Return [X, Y] of the center of cell containing provided text 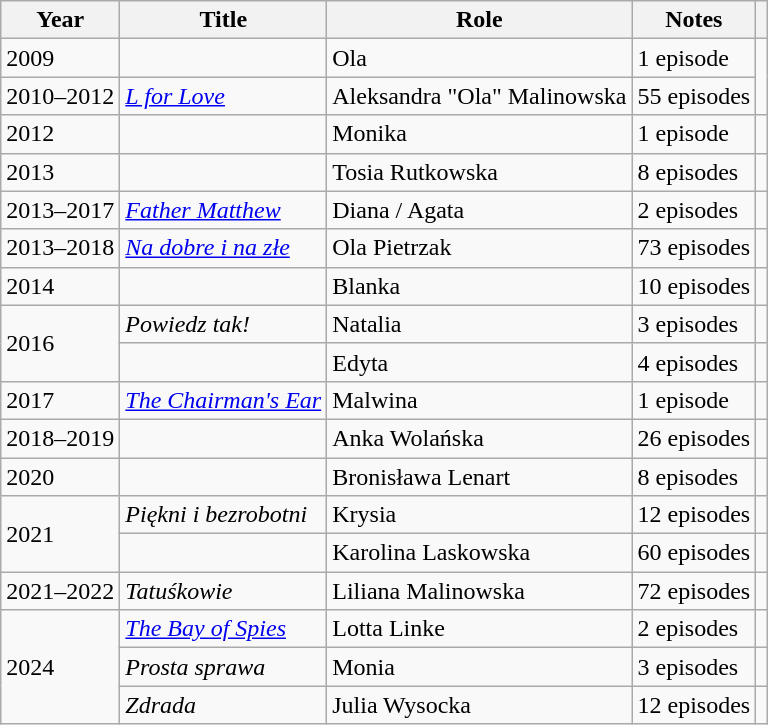
Ola Pietrzak [480, 248]
2013 [60, 172]
Natalia [480, 324]
2018–2019 [60, 438]
Title [224, 20]
Zdrada [224, 705]
L for Love [224, 96]
2014 [60, 286]
2013–2017 [60, 210]
55 episodes [694, 96]
Powiedz tak! [224, 324]
Year [60, 20]
2020 [60, 477]
Lotta Linke [480, 629]
Tosia Rutkowska [480, 172]
Piękni i bezrobotni [224, 515]
2010–2012 [60, 96]
73 episodes [694, 248]
2012 [60, 134]
Julia Wysocka [480, 705]
Aleksandra "Ola" Malinowska [480, 96]
2024 [60, 667]
The Chairman's Ear [224, 400]
Father Matthew [224, 210]
Edyta [480, 362]
Prosta sprawa [224, 667]
Notes [694, 20]
Krysia [480, 515]
26 episodes [694, 438]
2009 [60, 58]
10 episodes [694, 286]
Role [480, 20]
2013–2018 [60, 248]
Tatuśkowie [224, 591]
72 episodes [694, 591]
Na dobre i na złe [224, 248]
Liliana Malinowska [480, 591]
Monia [480, 667]
Monika [480, 134]
Malwina [480, 400]
2016 [60, 343]
2017 [60, 400]
Karolina Laskowska [480, 553]
4 episodes [694, 362]
Diana / Agata [480, 210]
Ola [480, 58]
2021–2022 [60, 591]
60 episodes [694, 553]
Bronisława Lenart [480, 477]
2021 [60, 534]
The Bay of Spies [224, 629]
Blanka [480, 286]
Anka Wolańska [480, 438]
